Return the [X, Y] coordinate for the center point of the cell that contains the specified text.  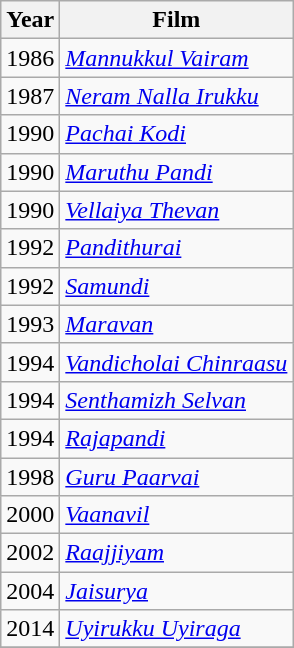
Maruthu Pandi [176, 172]
2000 [30, 515]
Film [176, 20]
Neram Nalla Irukku [176, 96]
1986 [30, 58]
Jaisurya [176, 591]
Samundi [176, 286]
Raajjiyam [176, 553]
Uyirukku Uyiraga [176, 629]
Mannukkul Vairam [176, 58]
Rajapandi [176, 438]
Vellaiya Thevan [176, 210]
Pandithurai [176, 248]
2002 [30, 553]
Pachai Kodi [176, 134]
1987 [30, 96]
1998 [30, 477]
2014 [30, 629]
2004 [30, 591]
Senthamizh Selvan [176, 400]
Vandicholai Chinraasu [176, 362]
Maravan [176, 324]
Year [30, 20]
1993 [30, 324]
Guru Paarvai [176, 477]
Vaanavil [176, 515]
